From the cell containing the given text, extract its center point as [x, y] coordinate. 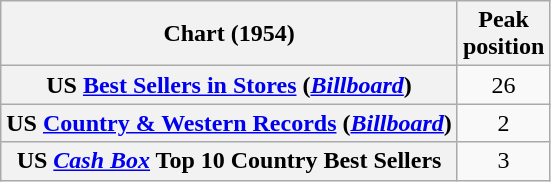
2 [503, 123]
US Cash Box Top 10 Country Best Sellers [230, 161]
Peakposition [503, 34]
Chart (1954) [230, 34]
US Country & Western Records (Billboard) [230, 123]
3 [503, 161]
US Best Sellers in Stores (Billboard) [230, 85]
26 [503, 85]
